Extract the (x, y) coordinate from the center of the cell holding the provided text.  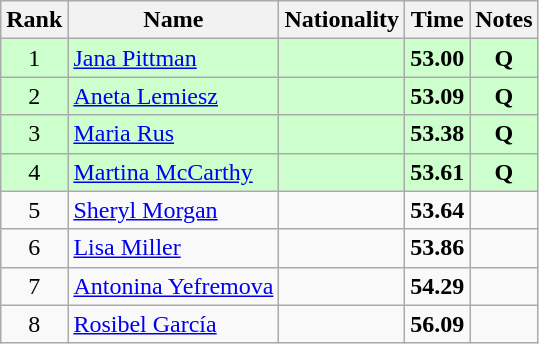
Name (174, 20)
1 (34, 58)
7 (34, 286)
2 (34, 96)
53.86 (438, 248)
53.38 (438, 134)
53.09 (438, 96)
3 (34, 134)
Antonina Yefremova (174, 286)
Martina McCarthy (174, 172)
Notes (504, 20)
Aneta Lemiesz (174, 96)
Rank (34, 20)
6 (34, 248)
Sheryl Morgan (174, 210)
Time (438, 20)
Jana Pittman (174, 58)
4 (34, 172)
Lisa Miller (174, 248)
Nationality (342, 20)
8 (34, 324)
Maria Rus (174, 134)
5 (34, 210)
56.09 (438, 324)
53.64 (438, 210)
53.61 (438, 172)
53.00 (438, 58)
Rosibel García (174, 324)
54.29 (438, 286)
